Capture the cell that displays the provided text and extract its [x, y] central coordinate. 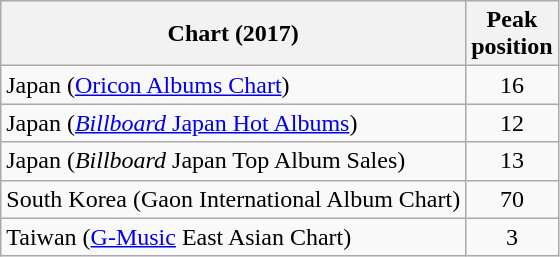
Japan (Billboard Japan Hot Albums) [234, 123]
13 [512, 161]
3 [512, 237]
South Korea (Gaon International Album Chart) [234, 199]
Japan (Oricon Albums Chart) [234, 85]
Japan (Billboard Japan Top Album Sales) [234, 161]
Taiwan (G-Music East Asian Chart) [234, 237]
12 [512, 123]
70 [512, 199]
Peakposition [512, 34]
16 [512, 85]
Chart (2017) [234, 34]
